From the cell containing the given text, extract its center point as (X, Y) coordinate. 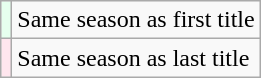
Same season as last title (136, 58)
Same season as first title (136, 20)
